Extract the [x, y] coordinate from the center of the cell holding the provided text.  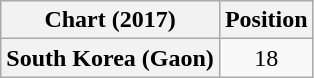
South Korea (Gaon) [110, 58]
18 [266, 58]
Chart (2017) [110, 20]
Position [266, 20]
